Locate the cell with the specified text and output its (x, y) center coordinate. 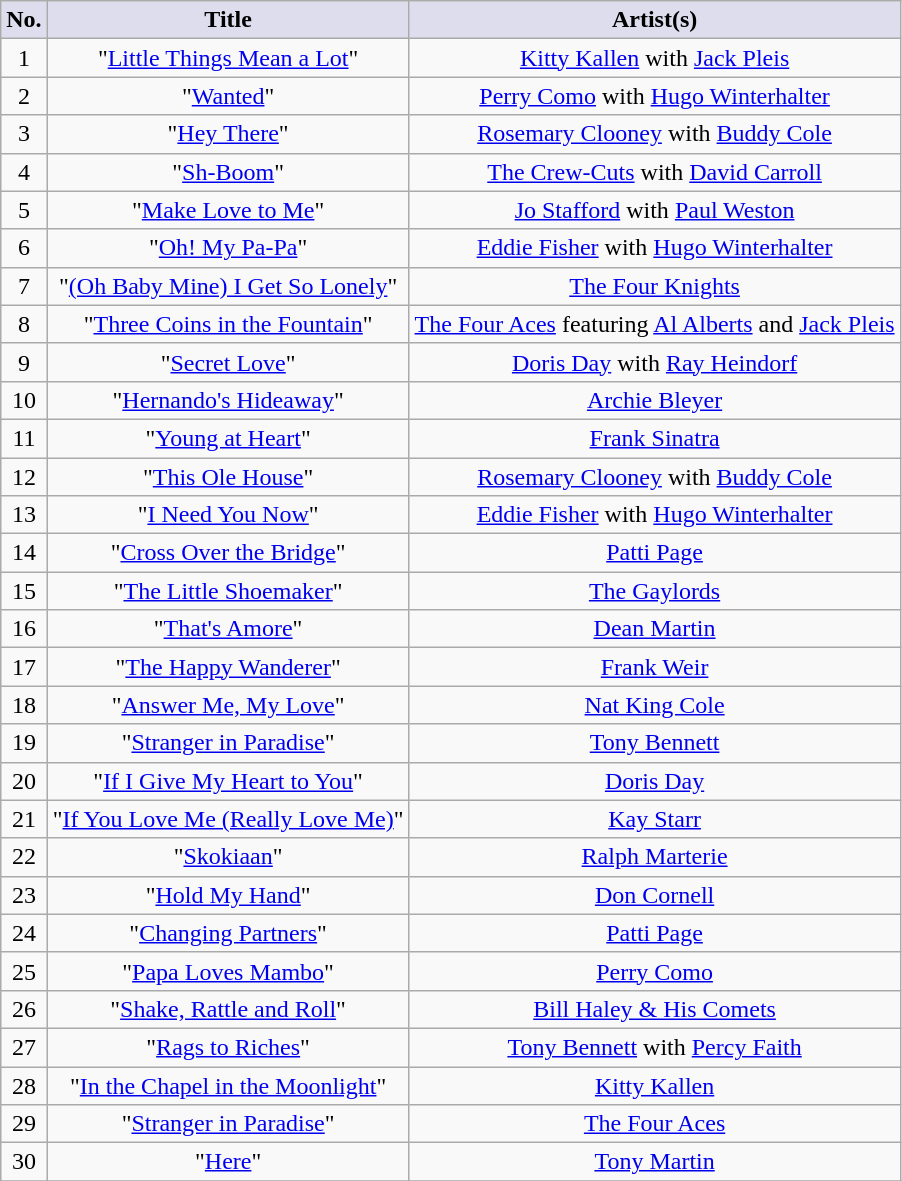
15 (24, 591)
Archie Bleyer (654, 400)
27 (24, 1047)
4 (24, 172)
6 (24, 248)
1 (24, 58)
30 (24, 1162)
24 (24, 933)
"This Ole House" (228, 477)
Bill Haley & His Comets (654, 1009)
2 (24, 96)
Ralph Marterie (654, 857)
"Wanted" (228, 96)
Perry Como (654, 971)
Title (228, 20)
20 (24, 781)
"In the Chapel in the Moonlight" (228, 1085)
Kitty Kallen with Jack Pleis (654, 58)
10 (24, 400)
25 (24, 971)
Frank Weir (654, 667)
Tony Bennett (654, 743)
The Four Aces (654, 1124)
17 (24, 667)
Kay Starr (654, 819)
14 (24, 553)
Artist(s) (654, 20)
The Crew-Cuts with David Carroll (654, 172)
"Sh-Boom" (228, 172)
"That's Amore" (228, 629)
"Shake, Rattle and Roll" (228, 1009)
23 (24, 895)
Tony Bennett with Percy Faith (654, 1047)
"(Oh Baby Mine) I Get So Lonely" (228, 286)
"If You Love Me (Really Love Me)" (228, 819)
13 (24, 515)
The Four Knights (654, 286)
29 (24, 1124)
16 (24, 629)
"The Happy Wanderer" (228, 667)
Dean Martin (654, 629)
Doris Day (654, 781)
Don Cornell (654, 895)
"Skokiaan" (228, 857)
"The Little Shoemaker" (228, 591)
"Answer Me, My Love" (228, 705)
The Gaylords (654, 591)
Tony Martin (654, 1162)
"Papa Loves Mambo" (228, 971)
Jo Stafford with Paul Weston (654, 210)
3 (24, 134)
26 (24, 1009)
"I Need You Now" (228, 515)
Perry Como with Hugo Winterhalter (654, 96)
"Secret Love" (228, 362)
Frank Sinatra (654, 438)
28 (24, 1085)
19 (24, 743)
8 (24, 324)
"Hold My Hand" (228, 895)
Doris Day with Ray Heindorf (654, 362)
"Oh! My Pa-Pa" (228, 248)
5 (24, 210)
12 (24, 477)
9 (24, 362)
11 (24, 438)
"Changing Partners" (228, 933)
"Young at Heart" (228, 438)
7 (24, 286)
The Four Aces featuring Al Alberts and Jack Pleis (654, 324)
"Hey There" (228, 134)
"Make Love to Me" (228, 210)
"Hernando's Hideaway" (228, 400)
"Little Things Mean a Lot" (228, 58)
Nat King Cole (654, 705)
21 (24, 819)
Kitty Kallen (654, 1085)
"Cross Over the Bridge" (228, 553)
"Three Coins in the Fountain" (228, 324)
"Rags to Riches" (228, 1047)
"If I Give My Heart to You" (228, 781)
22 (24, 857)
No. (24, 20)
"Here" (228, 1162)
18 (24, 705)
